Return the [x, y] coordinate for the center point of the cell that contains the specified text.  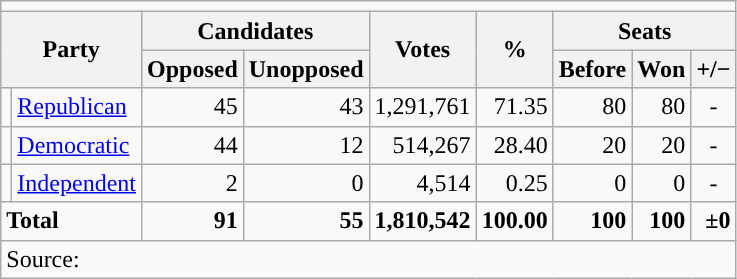
% [514, 50]
Source: [368, 259]
45 [192, 107]
Votes [422, 50]
Before [592, 69]
91 [192, 221]
Unopposed [306, 69]
4,514 [422, 183]
±0 [714, 221]
Won [662, 69]
55 [306, 221]
12 [306, 145]
Total [72, 221]
1,291,761 [422, 107]
71.35 [514, 107]
Independent [77, 183]
Candidates [255, 31]
2 [192, 183]
1,810,542 [422, 221]
28.40 [514, 145]
43 [306, 107]
+/− [714, 69]
Democratic [77, 145]
44 [192, 145]
100.00 [514, 221]
Party [72, 50]
Republican [77, 107]
Opposed [192, 69]
Seats [644, 31]
514,267 [422, 145]
0.25 [514, 183]
